Determine the (x, y) coordinate at the center of the cell enclosing the given text.  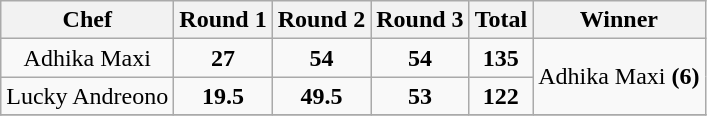
53 (420, 96)
Adhika Maxi (88, 58)
Lucky Andreono (88, 96)
19.5 (223, 96)
49.5 (321, 96)
Winner (619, 20)
Chef (88, 20)
27 (223, 58)
Total (501, 20)
122 (501, 96)
135 (501, 58)
Round 2 (321, 20)
Round 1 (223, 20)
Adhika Maxi (6) (619, 77)
Round 3 (420, 20)
